Output the (x, y) coordinate of the center of the cell containing the given text.  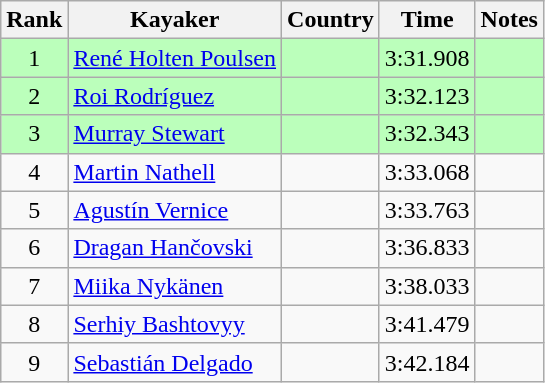
3:33.763 (427, 210)
Kayaker (175, 20)
3:31.908 (427, 58)
3:42.184 (427, 362)
6 (34, 248)
Agustín Vernice (175, 210)
Martin Nathell (175, 172)
René Holten Poulsen (175, 58)
Miika Nykänen (175, 286)
3:38.033 (427, 286)
3 (34, 134)
8 (34, 324)
3:32.343 (427, 134)
5 (34, 210)
Murray Stewart (175, 134)
4 (34, 172)
9 (34, 362)
Serhiy Bashtovyy (175, 324)
3:41.479 (427, 324)
3:36.833 (427, 248)
2 (34, 96)
Notes (509, 20)
Roi Rodríguez (175, 96)
3:33.068 (427, 172)
3:32.123 (427, 96)
1 (34, 58)
7 (34, 286)
Country (331, 20)
Dragan Hančovski (175, 248)
Sebastián Delgado (175, 362)
Rank (34, 20)
Time (427, 20)
